Detect which cell encompasses the target text, then output its [x, y] center coordinate. 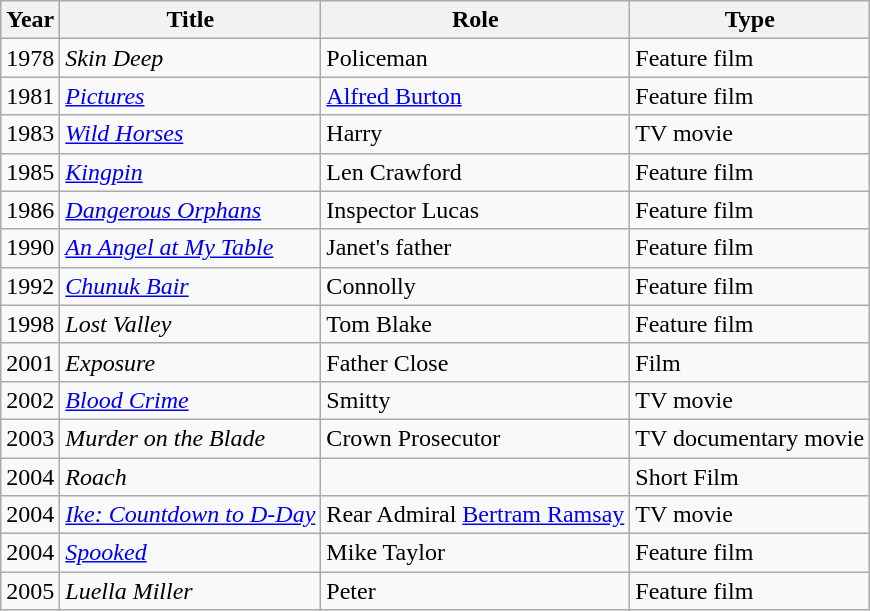
Policeman [476, 58]
Murder on the Blade [190, 438]
Chunuk Bair [190, 286]
Luella Miller [190, 591]
Film [750, 362]
Tom Blake [476, 324]
Crown Prosecutor [476, 438]
Alfred Burton [476, 96]
Rear Admiral Bertram Ramsay [476, 515]
Ike: Countdown to D-Day [190, 515]
Inspector Lucas [476, 210]
Exposure [190, 362]
Mike Taylor [476, 553]
Wild Horses [190, 134]
1990 [30, 248]
Connolly [476, 286]
2001 [30, 362]
2003 [30, 438]
Janet's father [476, 248]
2002 [30, 400]
1981 [30, 96]
1986 [30, 210]
Smitty [476, 400]
1992 [30, 286]
Spooked [190, 553]
Type [750, 20]
Blood Crime [190, 400]
Harry [476, 134]
1983 [30, 134]
Pictures [190, 96]
Father Close [476, 362]
Kingpin [190, 172]
Roach [190, 477]
1998 [30, 324]
Len Crawford [476, 172]
An Angel at My Table [190, 248]
Year [30, 20]
Lost Valley [190, 324]
Short Film [750, 477]
Peter [476, 591]
1978 [30, 58]
2005 [30, 591]
Dangerous Orphans [190, 210]
1985 [30, 172]
Title [190, 20]
Skin Deep [190, 58]
Role [476, 20]
TV documentary movie [750, 438]
